Scan for the cell matching the given text and deliver its (x, y) coordinate at center. 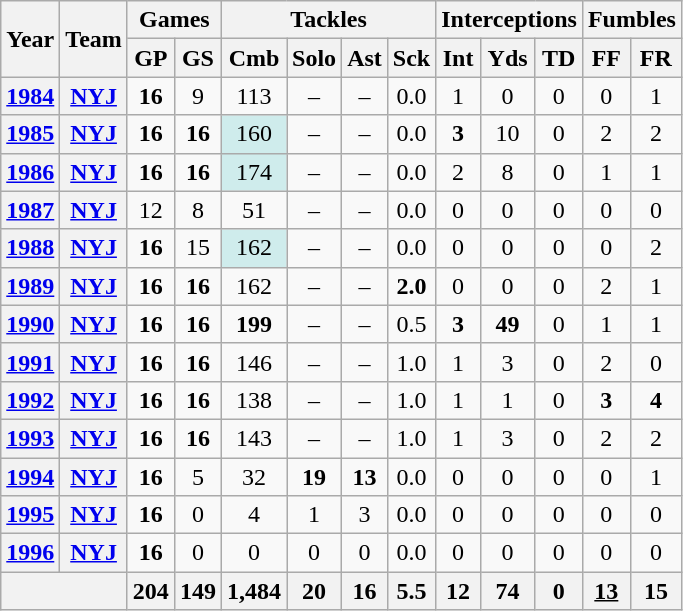
9 (198, 96)
GS (198, 58)
0.5 (411, 324)
FR (656, 58)
1991 (30, 362)
149 (198, 591)
1984 (30, 96)
113 (254, 96)
1995 (30, 515)
FF (606, 58)
1994 (30, 477)
1,484 (254, 591)
51 (254, 210)
1993 (30, 438)
Games (174, 20)
1992 (30, 400)
5.5 (411, 591)
1987 (30, 210)
1990 (30, 324)
146 (254, 362)
Sck (411, 58)
Interceptions (510, 20)
19 (314, 477)
49 (508, 324)
1985 (30, 134)
1989 (30, 286)
2.0 (411, 286)
32 (254, 477)
74 (508, 591)
174 (254, 172)
204 (150, 591)
Team (94, 39)
143 (254, 438)
Yds (508, 58)
138 (254, 400)
Int (458, 58)
160 (254, 134)
10 (508, 134)
GP (150, 58)
1988 (30, 248)
Solo (314, 58)
5 (198, 477)
Tackles (328, 20)
Year (30, 39)
20 (314, 591)
1986 (30, 172)
Fumbles (632, 20)
1996 (30, 553)
TD (558, 58)
Ast (365, 58)
Cmb (254, 58)
199 (254, 324)
